Locate the cell with the specified text and output its (x, y) center coordinate. 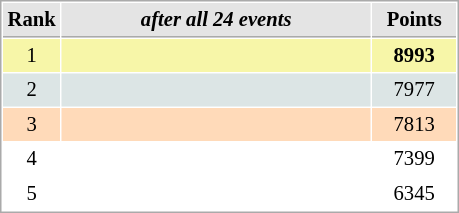
6345 (414, 194)
5 (32, 194)
2 (32, 90)
7813 (414, 124)
Points (414, 20)
Rank (32, 20)
3 (32, 124)
8993 (414, 56)
7399 (414, 158)
7977 (414, 90)
after all 24 events (216, 20)
4 (32, 158)
1 (32, 56)
